From the cell containing the given text, extract its center point as [X, Y] coordinate. 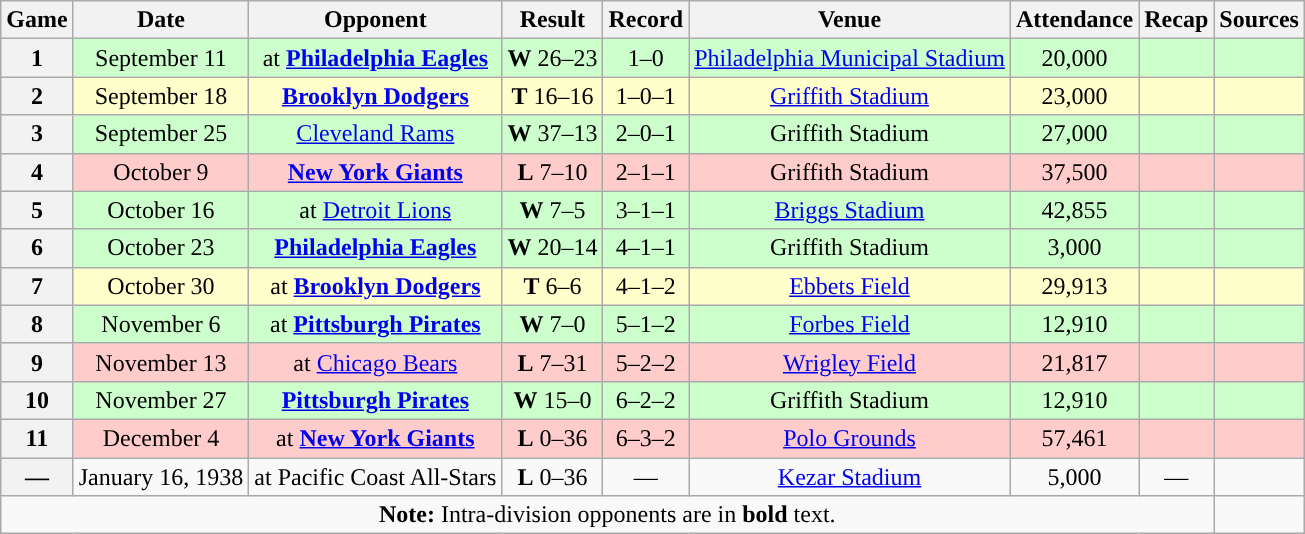
Sources [1260, 20]
October 30 [161, 286]
2 [37, 96]
W 20–14 [552, 248]
5,000 [1074, 477]
Opponent [376, 20]
7 [37, 286]
Attendance [1074, 20]
4–1–1 [646, 248]
9 [37, 362]
5 [37, 210]
November 6 [161, 324]
at Chicago Bears [376, 362]
6–2–2 [646, 400]
September 11 [161, 58]
W 7–0 [552, 324]
5–1–2 [646, 324]
Forbes Field [850, 324]
57,461 [1074, 438]
8 [37, 324]
Philadelphia Municipal Stadium [850, 58]
Venue [850, 20]
Game [37, 20]
Date [161, 20]
Ebbets Field [850, 286]
September 18 [161, 96]
September 25 [161, 134]
New York Giants [376, 172]
W 15–0 [552, 400]
October 23 [161, 248]
at Brooklyn Dodgers [376, 286]
at Pacific Coast All-Stars [376, 477]
January 16, 1938 [161, 477]
10 [37, 400]
W 37–13 [552, 134]
at Pittsburgh Pirates [376, 324]
L 7–10 [552, 172]
11 [37, 438]
37,500 [1074, 172]
2–0–1 [646, 134]
L 7–31 [552, 362]
Brooklyn Dodgers [376, 96]
1 [37, 58]
27,000 [1074, 134]
Kezar Stadium [850, 477]
November 13 [161, 362]
Wrigley Field [850, 362]
October 9 [161, 172]
5–2–2 [646, 362]
Record [646, 20]
3 [37, 134]
20,000 [1074, 58]
6–3–2 [646, 438]
Polo Grounds [850, 438]
October 16 [161, 210]
21,817 [1074, 362]
Philadelphia Eagles [376, 248]
at Philadelphia Eagles [376, 58]
Cleveland Rams [376, 134]
4–1–2 [646, 286]
3–1–1 [646, 210]
T 6–6 [552, 286]
W 7–5 [552, 210]
December 4 [161, 438]
at New York Giants [376, 438]
Note: Intra-division opponents are in bold text. [608, 515]
23,000 [1074, 96]
at Detroit Lions [376, 210]
42,855 [1074, 210]
Briggs Stadium [850, 210]
6 [37, 248]
Pittsburgh Pirates [376, 400]
T 16–16 [552, 96]
November 27 [161, 400]
1–0 [646, 58]
1–0–1 [646, 96]
W 26–23 [552, 58]
29,913 [1074, 286]
Recap [1176, 20]
Result [552, 20]
2–1–1 [646, 172]
4 [37, 172]
3,000 [1074, 248]
